Capture the cell that displays the provided text and extract its (X, Y) central coordinate. 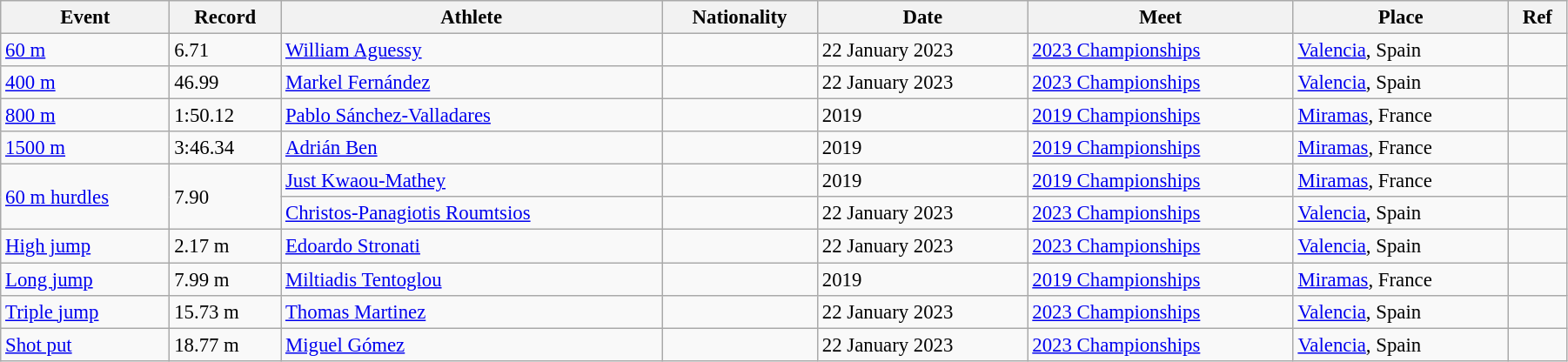
Place (1401, 17)
William Aguessy (472, 50)
60 m (85, 50)
Thomas Martinez (472, 312)
Nationality (740, 17)
Athlete (472, 17)
7.90 (225, 197)
15.73 m (225, 312)
High jump (85, 246)
Shot put (85, 345)
1:50.12 (225, 116)
Event (85, 17)
Miltiadis Tentoglou (472, 279)
Long jump (85, 279)
Date (923, 17)
Markel Fernández (472, 83)
60 m hurdles (85, 197)
Meet (1161, 17)
Christos-Panagiotis Roumtsios (472, 213)
Triple jump (85, 312)
Miguel Gómez (472, 345)
1500 m (85, 148)
6.71 (225, 50)
Edoardo Stronati (472, 246)
Record (225, 17)
46.99 (225, 83)
Adrián Ben (472, 148)
2.17 m (225, 246)
3:46.34 (225, 148)
400 m (85, 83)
Pablo Sánchez-Valladares (472, 116)
18.77 m (225, 345)
Ref (1537, 17)
7.99 m (225, 279)
800 m (85, 116)
Just Kwaou-Mathey (472, 181)
